Extract the (x, y) coordinate from the center of the cell holding the provided text.  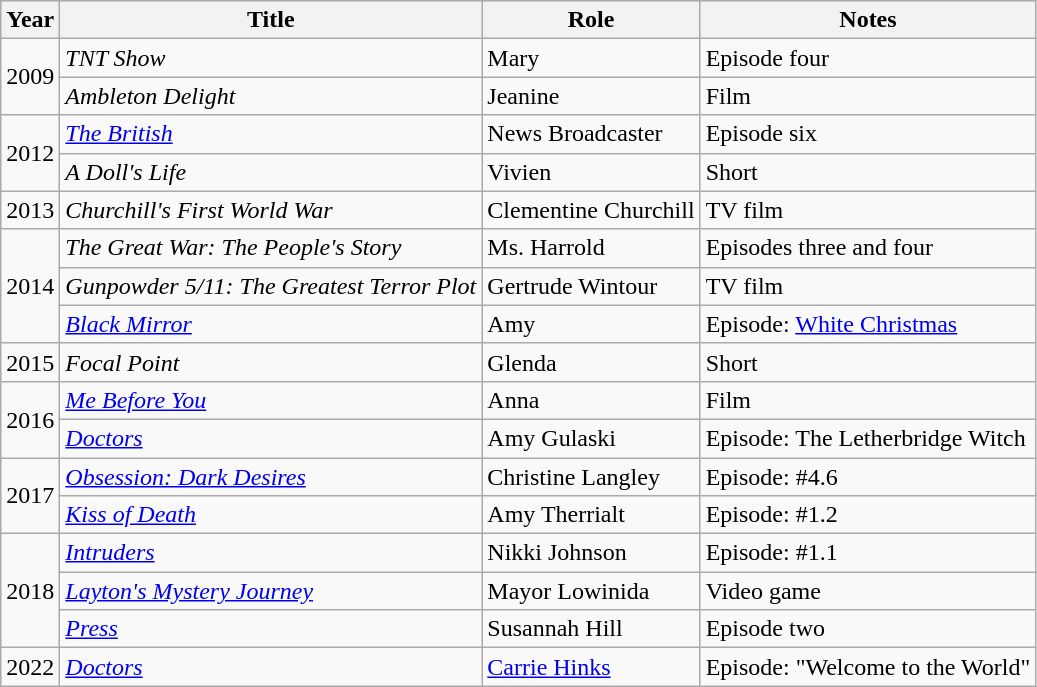
Susannah Hill (591, 629)
Nikki Johnson (591, 553)
Jeanine (591, 96)
Notes (868, 20)
Amy (591, 324)
Episode two (868, 629)
News Broadcaster (591, 134)
Episode: The Letherbridge Witch (868, 438)
Anna (591, 400)
Gertrude Wintour (591, 286)
2016 (30, 419)
Intruders (271, 553)
A Doll's Life (271, 172)
Black Mirror (271, 324)
Churchill's First World War (271, 210)
Title (271, 20)
The Great War: The People's Story (271, 248)
2009 (30, 77)
Glenda (591, 362)
Episode six (868, 134)
2018 (30, 591)
Layton's Mystery Journey (271, 591)
Christine Langley (591, 477)
Me Before You (271, 400)
Ms. Harrold (591, 248)
Focal Point (271, 362)
Episode: #4.6 (868, 477)
Mayor Lowinida (591, 591)
2012 (30, 153)
Vivien (591, 172)
Episode: White Christmas (868, 324)
The British (271, 134)
2022 (30, 667)
2015 (30, 362)
Amy Therrialt (591, 515)
2013 (30, 210)
Clementine Churchill (591, 210)
Carrie Hinks (591, 667)
Episode: #1.2 (868, 515)
Gunpowder 5/11: The Greatest Terror Plot (271, 286)
Mary (591, 58)
Year (30, 20)
Kiss of Death (271, 515)
Episode: #1.1 (868, 553)
TNT Show (271, 58)
Video game (868, 591)
2014 (30, 286)
Press (271, 629)
Ambleton Delight (271, 96)
2017 (30, 496)
Episodes three and four (868, 248)
Obsession: Dark Desires (271, 477)
Role (591, 20)
Episode four (868, 58)
Episode: "Welcome to the World" (868, 667)
Amy Gulaski (591, 438)
